Identify which cell holds the provided text, then report its [x, y] central coordinate. 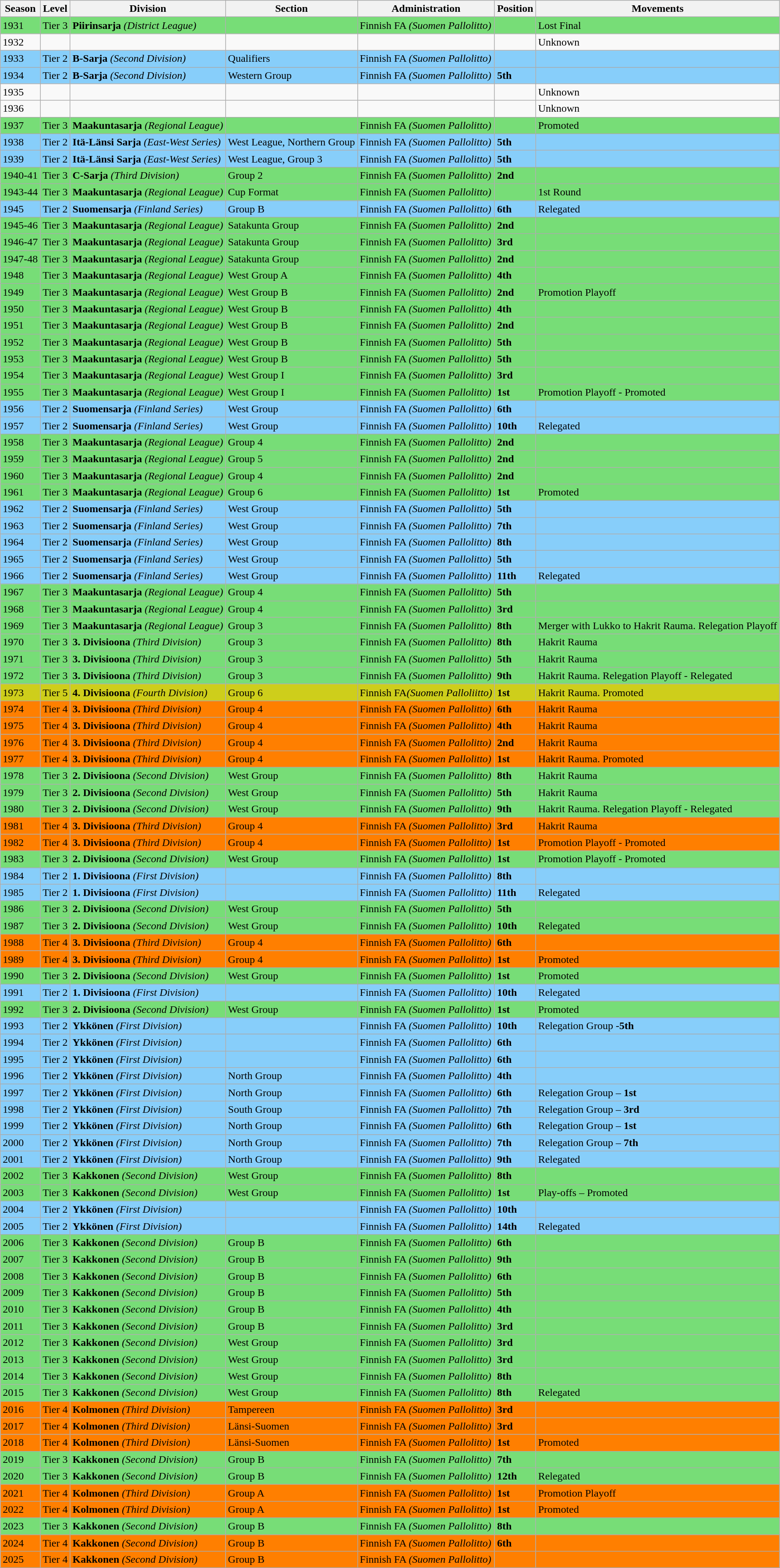
Qualifiers [292, 59]
2016 [20, 1409]
1956 [20, 409]
Relegation Group -5th [658, 1026]
Merger with Lukko to Hakrit Rauma. Relegation Playoff [658, 626]
Western Group [292, 75]
4. Divisioona (Fourth Division) [148, 692]
Piirinsarja (District League) [148, 25]
Division [148, 9]
1994 [20, 1043]
West League, Group 3 [292, 159]
Tampereen [292, 1409]
1970 [20, 642]
1968 [20, 609]
1957 [20, 425]
1981 [20, 826]
C-Sarja (Third Division) [148, 175]
1959 [20, 459]
2003 [20, 1193]
Level [55, 9]
1932 [20, 42]
2025 [20, 1560]
2012 [20, 1343]
2007 [20, 1259]
1986 [20, 909]
1983 [20, 859]
1955 [20, 392]
1980 [20, 809]
1995 [20, 1059]
1937 [20, 125]
1991 [20, 992]
1987 [20, 926]
2014 [20, 1376]
2018 [20, 1443]
14th [515, 1226]
2022 [20, 1509]
1973 [20, 692]
1969 [20, 626]
Tier 5 [55, 692]
Cup Format [292, 192]
2023 [20, 1526]
1963 [20, 526]
Relegation Group – 3rd [658, 1109]
1946-47 [20, 242]
1943-44 [20, 192]
1998 [20, 1109]
12th [515, 1476]
West League, Northern Group [292, 142]
South Group [292, 1109]
2004 [20, 1209]
Play-offs – Promoted [658, 1193]
1940-41 [20, 175]
1965 [20, 559]
1979 [20, 793]
1933 [20, 59]
1950 [20, 309]
1936 [20, 109]
Group 2 [292, 175]
1984 [20, 876]
1st Round [658, 192]
2001 [20, 1159]
2011 [20, 1326]
1964 [20, 542]
1990 [20, 976]
1952 [20, 342]
1954 [20, 375]
Relegation Group – 7th [658, 1143]
Finnish FA(Suomen Palloliitto) [426, 692]
2009 [20, 1293]
2005 [20, 1226]
1988 [20, 942]
2000 [20, 1143]
Position [515, 9]
1947-48 [20, 259]
1999 [20, 1126]
1967 [20, 592]
1989 [20, 959]
1951 [20, 326]
1945-46 [20, 226]
2002 [20, 1176]
Season [20, 9]
1962 [20, 509]
2006 [20, 1242]
1976 [20, 743]
2017 [20, 1426]
2010 [20, 1310]
1960 [20, 475]
1996 [20, 1076]
2015 [20, 1393]
1931 [20, 25]
1982 [20, 842]
1935 [20, 92]
1971 [20, 659]
1974 [20, 709]
2019 [20, 1459]
1939 [20, 159]
2013 [20, 1359]
2021 [20, 1493]
1949 [20, 292]
1945 [20, 209]
1934 [20, 75]
1961 [20, 492]
Group 5 [292, 459]
West Group A [292, 276]
1978 [20, 776]
1958 [20, 442]
Lost Final [658, 25]
1966 [20, 576]
Movements [658, 9]
1948 [20, 276]
2008 [20, 1276]
1977 [20, 759]
1972 [20, 676]
1938 [20, 142]
1985 [20, 892]
1993 [20, 1026]
1992 [20, 1009]
Section [292, 9]
1953 [20, 359]
2024 [20, 1543]
Administration [426, 9]
1997 [20, 1093]
2020 [20, 1476]
1975 [20, 726]
